Pinpoint the cell where the given text exists, returning its (x, y) midpoint coordinate. 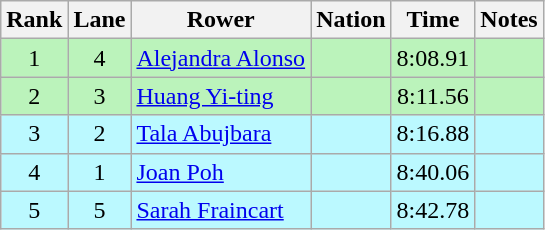
Rank (34, 20)
Alejandra Alonso (221, 58)
8:16.88 (433, 134)
8:42.78 (433, 210)
Lane (100, 20)
Joan Poh (221, 172)
Huang Yi-ting (221, 96)
Notes (509, 20)
Time (433, 20)
Rower (221, 20)
8:40.06 (433, 172)
Tala Abujbara (221, 134)
Sarah Fraincart (221, 210)
8:11.56 (433, 96)
8:08.91 (433, 58)
Nation (351, 20)
